Return the (X, Y) coordinate for the center point of the cell that contains the specified text.  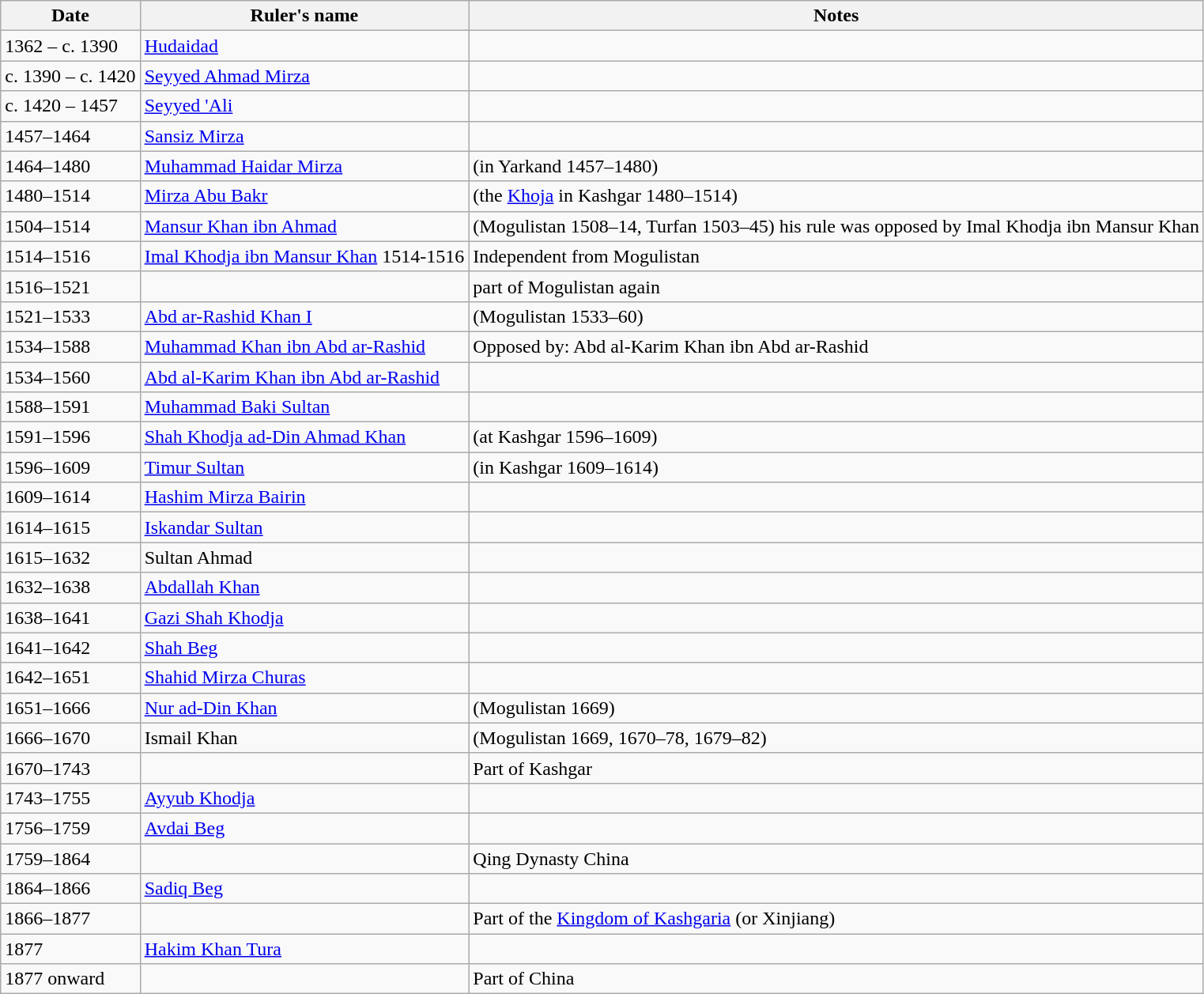
1480–1514 (70, 196)
1504–1514 (70, 226)
Sadiq Beg (304, 889)
Ruler's name (304, 16)
(in Yarkand 1457–1480) (836, 166)
1609–1614 (70, 497)
1864–1866 (70, 889)
1756–1759 (70, 828)
Muhammad Baki Sultan (304, 407)
1651–1666 (70, 708)
c. 1420 – 1457 (70, 106)
Abd al-Karim Khan ibn Abd ar-Rashid (304, 377)
Seyyed 'Ali (304, 106)
Nur ad-Din Khan (304, 708)
Abd ar-Rashid Khan I (304, 316)
Hashim Mirza Bairin (304, 497)
1516–1521 (70, 286)
(Mogulistan 1533–60) (836, 316)
Part of Kashgar (836, 768)
1877 (70, 949)
c. 1390 – c. 1420 (70, 76)
(Mogulistan 1669, 1670–78, 1679–82) (836, 738)
Part of China (836, 979)
1666–1670 (70, 738)
(Mogulistan 1508–14, Turfan 1503–45) his rule was opposed by Imal Khodja ibn Mansur Khan (836, 226)
Ismail Khan (304, 738)
Part of the Kingdom of Kashgaria (or Xinjiang) (836, 919)
1614–1615 (70, 527)
1534–1588 (70, 346)
Muhammad Haidar Mirza (304, 166)
(at Kashgar 1596–1609) (836, 437)
Mansur Khan ibn Ahmad (304, 226)
1588–1591 (70, 407)
Opposed by: Abd al-Karim Khan ibn Abd ar-Rashid (836, 346)
Hudaidad (304, 46)
Sultan Ahmad (304, 557)
part of Mogulistan again (836, 286)
1642–1651 (70, 678)
1514–1516 (70, 256)
1596–1609 (70, 467)
Shah Beg (304, 648)
Abdallah Khan (304, 588)
1638–1641 (70, 618)
Gazi Shah Khodja (304, 618)
1521–1533 (70, 316)
(in Kashgar 1609–1614) (836, 467)
1591–1596 (70, 437)
1743–1755 (70, 798)
1632–1638 (70, 588)
1759–1864 (70, 858)
1670–1743 (70, 768)
Muhammad Khan ibn Abd ar-Rashid (304, 346)
Sansiz Mirza (304, 136)
1877 onward (70, 979)
Qing Dynasty China (836, 858)
Timur Sultan (304, 467)
Imal Khodja ibn Mansur Khan 1514-1516 (304, 256)
Shah Khodja ad-Din Ahmad Khan (304, 437)
1615–1632 (70, 557)
Notes (836, 16)
Seyyed Ahmad Mirza (304, 76)
1641–1642 (70, 648)
Mirza Abu Bakr (304, 196)
Independent from Mogulistan (836, 256)
1464–1480 (70, 166)
1534–1560 (70, 377)
Avdai Beg (304, 828)
Iskandar Sultan (304, 527)
Shahid Mirza Churas (304, 678)
Hakim Khan Tura (304, 949)
Date (70, 16)
(Mogulistan 1669) (836, 708)
Ayyub Khodja (304, 798)
1362 – c. 1390 (70, 46)
(the Khoja in Kashgar 1480–1514) (836, 196)
1457–1464 (70, 136)
1866–1877 (70, 919)
